Provide the [x, y] coordinate of the cell's center where the given text is located.  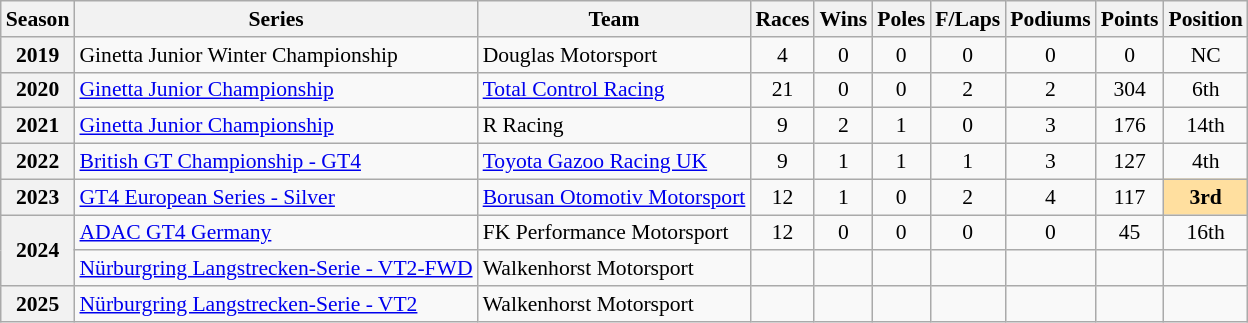
4th [1205, 162]
21 [782, 90]
Races [782, 19]
2019 [38, 55]
16th [1205, 233]
304 [1130, 90]
British GT Championship - GT4 [276, 162]
6th [1205, 90]
GT4 European Series - Silver [276, 197]
176 [1130, 126]
2023 [38, 197]
Wins [843, 19]
Poles [901, 19]
Position [1205, 19]
45 [1130, 233]
Season [38, 19]
2021 [38, 126]
F/Laps [968, 19]
Douglas Motorsport [614, 55]
Toyota Gazoo Racing UK [614, 162]
Team [614, 19]
2022 [38, 162]
Points [1130, 19]
Borusan Otomotiv Motorsport [614, 197]
117 [1130, 197]
127 [1130, 162]
Ginetta Junior Winter Championship [276, 55]
FK Performance Motorsport [614, 233]
2024 [38, 250]
2025 [38, 304]
R Racing [614, 126]
Podiums [1050, 19]
2020 [38, 90]
Series [276, 19]
3rd [1205, 197]
14th [1205, 126]
Nürburgring Langstrecken-Serie - VT2 [276, 304]
Nürburgring Langstrecken-Serie - VT2-FWD [276, 269]
NC [1205, 55]
Total Control Racing [614, 90]
ADAC GT4 Germany [276, 233]
